From the cell containing the given text, extract its center point as [X, Y] coordinate. 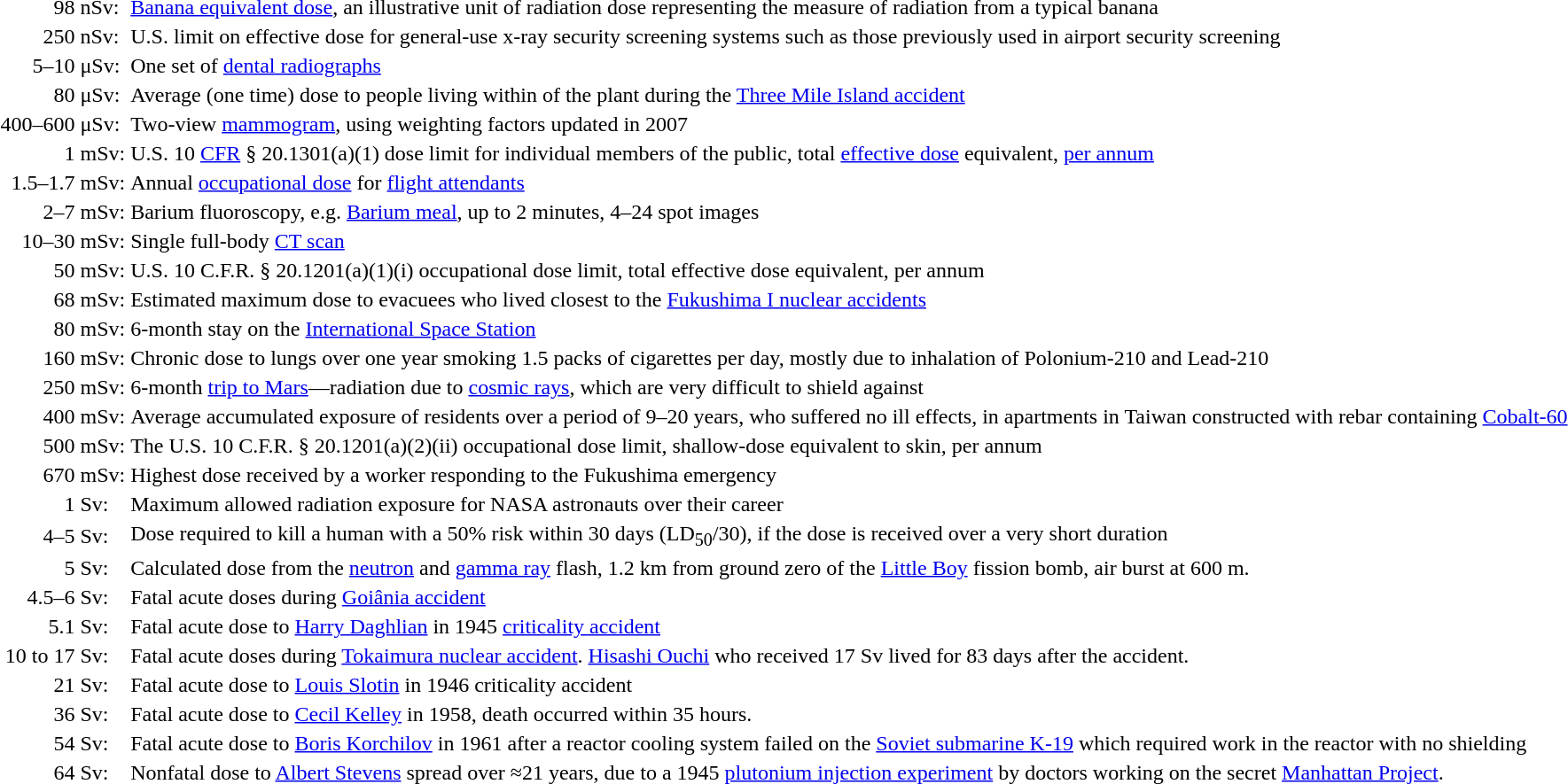
nSv: [103, 36]
